Search for the cell housing the specified text and yield its (X, Y) center coordinate. 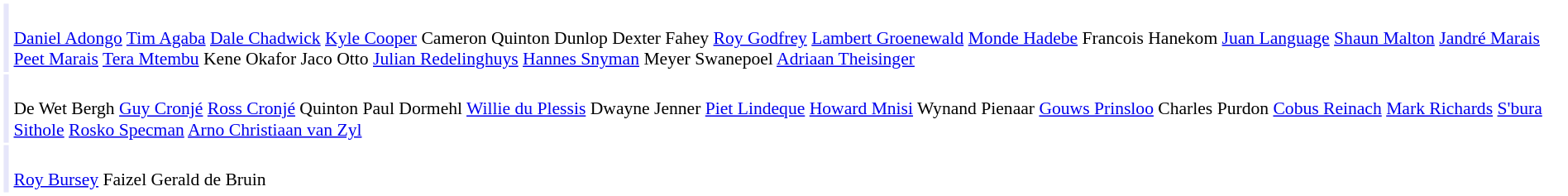
Roy Bursey Faizel Gerald de Bruin (788, 169)
